Output the (X, Y) coordinate of the center of the cell containing the given text.  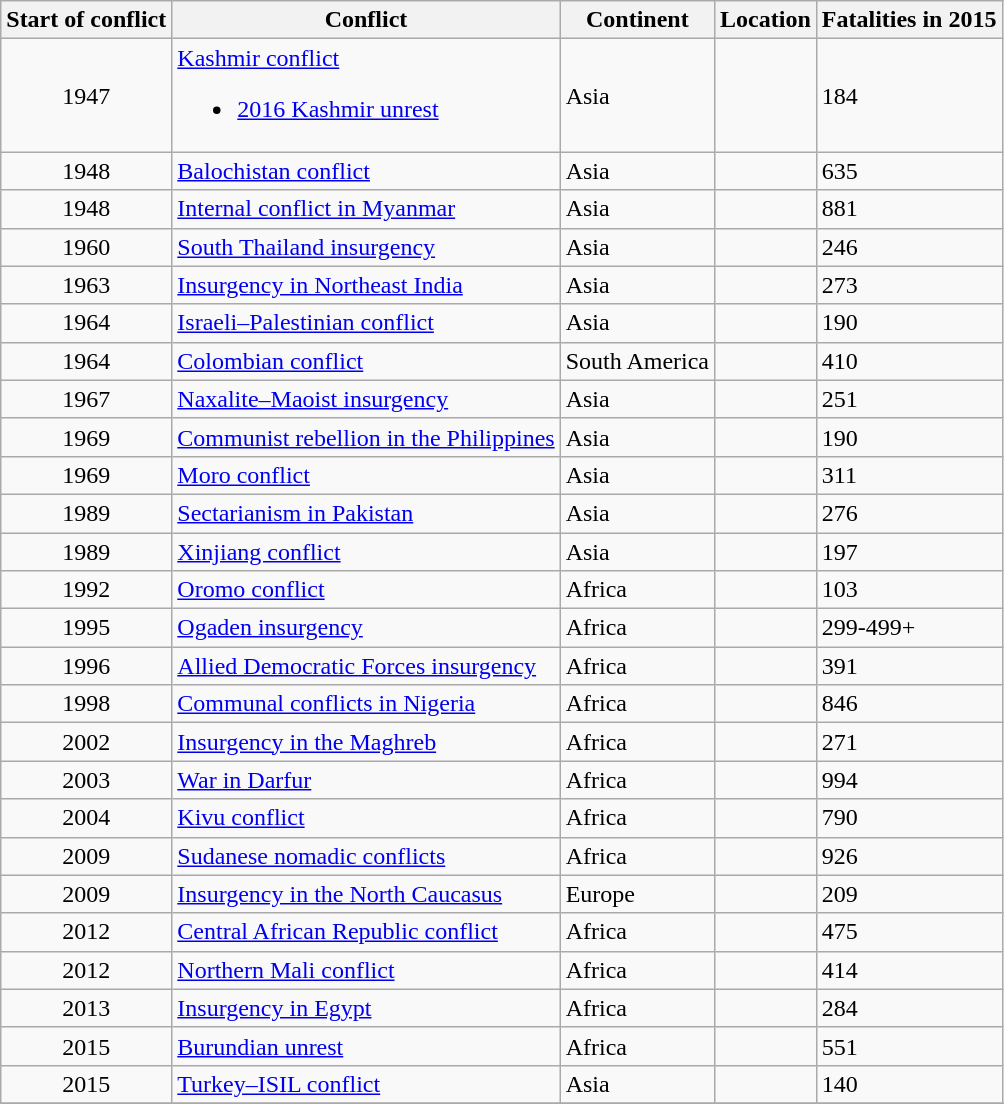
Fatalities in 2015 (909, 20)
Sudanese nomadic conflicts (366, 856)
Naxalite–Maoist insurgency (366, 399)
2002 (86, 742)
Europe (637, 894)
881 (909, 209)
Communist rebellion in the Philippines (366, 437)
Oromo conflict (366, 590)
926 (909, 856)
1996 (86, 666)
276 (909, 513)
1967 (86, 399)
1998 (86, 704)
271 (909, 742)
846 (909, 704)
1963 (86, 285)
Continent (637, 20)
Sectarianism in Pakistan (366, 513)
Central African Republic conflict (366, 932)
2003 (86, 780)
Balochistan conflict (366, 171)
South America (637, 361)
South Thailand insurgency (366, 247)
Burundian unrest (366, 1046)
Moro conflict (366, 475)
Turkey–ISIL conflict (366, 1084)
410 (909, 361)
Communal conflicts in Nigeria (366, 704)
1995 (86, 628)
284 (909, 1008)
209 (909, 894)
Kivu conflict (366, 818)
Insurgency in Northeast India (366, 285)
Israeli–Palestinian conflict (366, 323)
1947 (86, 96)
103 (909, 590)
1960 (86, 247)
Insurgency in the Maghreb (366, 742)
140 (909, 1084)
Start of conflict (86, 20)
Kashmir conflict2016 Kashmir unrest (366, 96)
551 (909, 1046)
299-499+ (909, 628)
391 (909, 666)
475 (909, 932)
635 (909, 171)
Xinjiang conflict (366, 551)
273 (909, 285)
2013 (86, 1008)
Ogaden insurgency (366, 628)
Insurgency in Egypt (366, 1008)
Insurgency in the North Caucasus (366, 894)
Conflict (366, 20)
2004 (86, 818)
184 (909, 96)
Northern Mali conflict (366, 970)
790 (909, 818)
246 (909, 247)
Internal conflict in Myanmar (366, 209)
1992 (86, 590)
Location (766, 20)
Allied Democratic Forces insurgency (366, 666)
Colombian conflict (366, 361)
994 (909, 780)
War in Darfur (366, 780)
197 (909, 551)
414 (909, 970)
311 (909, 475)
251 (909, 399)
